Extract the [X, Y] coordinate from the center of the cell holding the provided text.  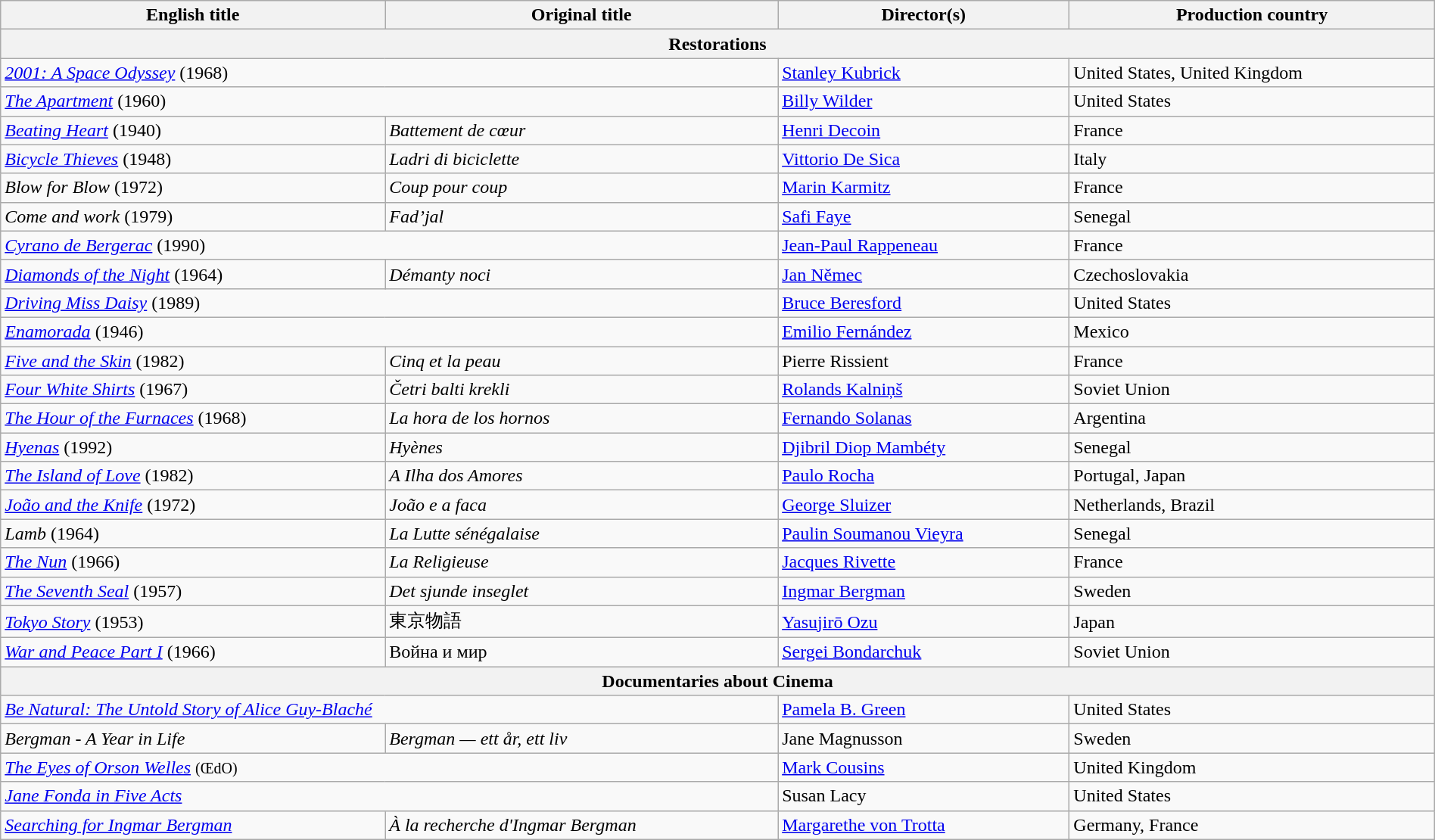
United Kingdom [1252, 767]
Blow for Blow (1972) [193, 188]
Henri Decoin [923, 130]
Diamonds of the Night (1964) [193, 274]
Argentina [1252, 418]
Margarethe von Trotta [923, 825]
Restorations [717, 44]
2001: A Space Odyssey (1968) [389, 73]
Coup pour coup [581, 188]
Beating Heart (1940) [193, 130]
Četri balti krekli [581, 390]
Germany, France [1252, 825]
A Ilha dos Amores [581, 476]
The Nun (1966) [193, 562]
Ladri di biciclette [581, 159]
Five and the Skin (1982) [193, 361]
Stanley Kubrick [923, 73]
João and the Knife (1972) [193, 505]
Rolands Kalniņš [923, 390]
The Hour of the Furnaces (1968) [193, 418]
Hyènes [581, 447]
Ingmar Bergman [923, 591]
Bruce Beresford [923, 303]
Documentaries about Cinema [717, 681]
Jan Němec [923, 274]
Japan [1252, 622]
À la recherche d'Ingmar Bergman [581, 825]
English title [193, 15]
Война и мир [581, 652]
Emilio Fernández [923, 331]
La hora de los hornos [581, 418]
Mark Cousins [923, 767]
Sergei Bondarchuk [923, 652]
Bergman - A Year in Life [193, 739]
Jane Fonda in Five Acts [389, 796]
Marin Karmitz [923, 188]
Jane Magnusson [923, 739]
Mexico [1252, 331]
Original title [581, 15]
Bergman — ett år, ett liv [581, 739]
War and Peace Part I (1966) [193, 652]
Hyenas (1992) [193, 447]
Czechoslovakia [1252, 274]
La Religieuse [581, 562]
Safi Faye [923, 216]
Searching for Ingmar Bergman [193, 825]
Cinq et la peau [581, 361]
Jean-Paul Rappeneau [923, 245]
Production country [1252, 15]
Yasujirō Ozu [923, 622]
Cyrano de Bergerac (1990) [389, 245]
The Seventh Seal (1957) [193, 591]
Battement de cœur [581, 130]
Tokyo Story (1953) [193, 622]
Italy [1252, 159]
Vittorio De Sica [923, 159]
Billy Wilder [923, 101]
George Sluizer [923, 505]
The Apartment (1960) [389, 101]
Director(s) [923, 15]
Lamb (1964) [193, 534]
The Eyes of Orson Welles (ŒdO) [389, 767]
Be Natural: The Untold Story of Alice Guy-Blaché [389, 710]
東京物語 [581, 622]
Djibril Diop Mambéty [923, 447]
Det sjunde inseglet [581, 591]
Portugal, Japan [1252, 476]
The Island of Love (1982) [193, 476]
Jacques Rivette [923, 562]
Come and work (1979) [193, 216]
Netherlands, Brazil [1252, 505]
Pierre Rissient [923, 361]
Paulo Rocha [923, 476]
United States, United Kingdom [1252, 73]
Driving Miss Daisy (1989) [389, 303]
Bicycle Thieves (1948) [193, 159]
Susan Lacy [923, 796]
Fernando Solanas [923, 418]
Paulin Soumanou Vieyra [923, 534]
Pamela B. Green [923, 710]
Four White Shirts (1967) [193, 390]
La Lutte sénégalaise [581, 534]
Enamorada (1946) [389, 331]
Fad’jal [581, 216]
Démanty noci [581, 274]
João e a faca [581, 505]
